Output the [x, y] coordinate of the center of the cell containing the given text.  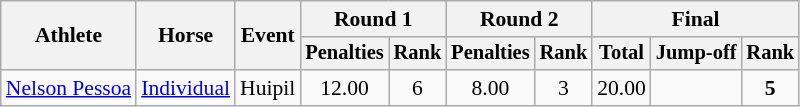
8.00 [490, 88]
5 [770, 88]
Total [622, 54]
20.00 [622, 88]
6 [418, 88]
Event [268, 36]
3 [564, 88]
Jump-off [696, 54]
Round 1 [373, 19]
Round 2 [519, 19]
Athlete [68, 36]
Final [696, 19]
Horse [186, 36]
Nelson Pessoa [68, 88]
Huipil [268, 88]
Individual [186, 88]
12.00 [344, 88]
